Identify which cell holds the provided text, then report its [X, Y] central coordinate. 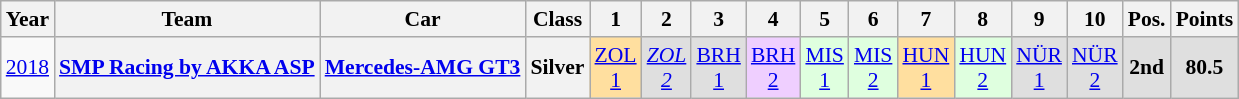
2 [667, 19]
10 [1095, 19]
2nd [1147, 68]
7 [926, 19]
MIS2 [874, 68]
MIS1 [824, 68]
SMP Racing by AKKA ASP [187, 68]
HUN2 [982, 68]
Silver [557, 68]
Class [557, 19]
1 [616, 19]
NÜR1 [1039, 68]
Year [28, 19]
BRH2 [774, 68]
Car [423, 19]
ZOL2 [667, 68]
3 [718, 19]
Team [187, 19]
8 [982, 19]
2018 [28, 68]
4 [774, 19]
ZOL1 [616, 68]
6 [874, 19]
Points [1205, 19]
Pos. [1147, 19]
BRH1 [718, 68]
9 [1039, 19]
NÜR2 [1095, 68]
5 [824, 19]
HUN1 [926, 68]
80.5 [1205, 68]
Mercedes-AMG GT3 [423, 68]
